From the cell containing the given text, extract its center point as (x, y) coordinate. 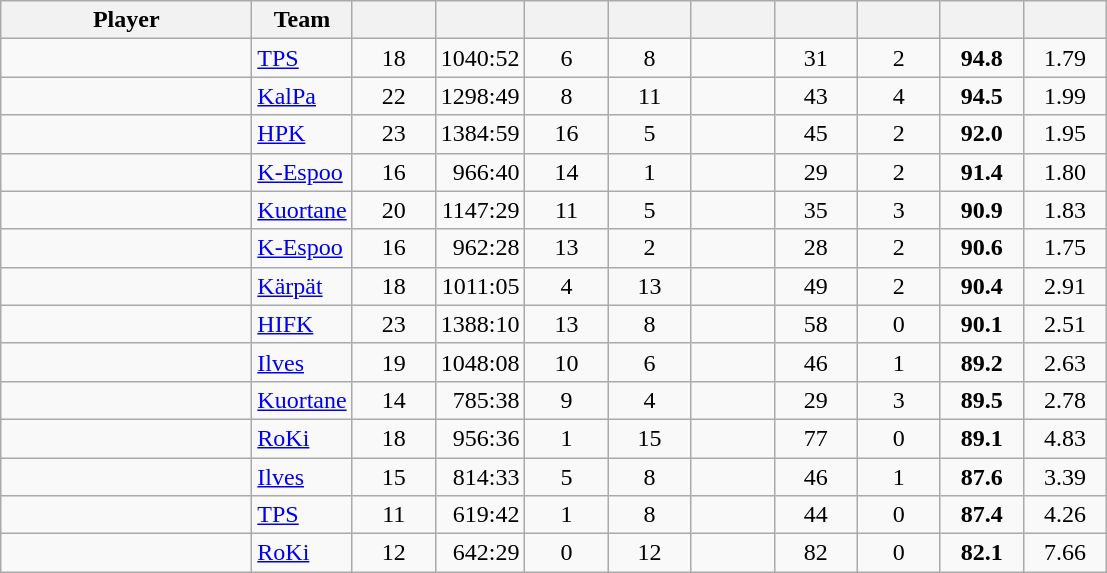
90.1 (982, 324)
19 (394, 362)
87.6 (982, 477)
1384:59 (480, 134)
44 (816, 515)
619:42 (480, 515)
90.9 (982, 210)
77 (816, 438)
94.5 (982, 96)
1147:29 (480, 210)
KalPa (302, 96)
1.80 (1064, 172)
2.51 (1064, 324)
45 (816, 134)
90.6 (982, 248)
87.4 (982, 515)
814:33 (480, 477)
785:38 (480, 400)
94.8 (982, 58)
89.2 (982, 362)
20 (394, 210)
82 (816, 553)
7.66 (1064, 553)
962:28 (480, 248)
22 (394, 96)
1.83 (1064, 210)
HIFK (302, 324)
Team (302, 20)
642:29 (480, 553)
1040:52 (480, 58)
1.79 (1064, 58)
92.0 (982, 134)
2.91 (1064, 286)
3.39 (1064, 477)
4.26 (1064, 515)
Player (126, 20)
31 (816, 58)
89.1 (982, 438)
82.1 (982, 553)
1048:08 (480, 362)
2.63 (1064, 362)
1.99 (1064, 96)
91.4 (982, 172)
43 (816, 96)
49 (816, 286)
1298:49 (480, 96)
1.75 (1064, 248)
58 (816, 324)
1.95 (1064, 134)
1011:05 (480, 286)
1388:10 (480, 324)
10 (566, 362)
HPK (302, 134)
Kärpät (302, 286)
4.83 (1064, 438)
9 (566, 400)
90.4 (982, 286)
956:36 (480, 438)
28 (816, 248)
966:40 (480, 172)
35 (816, 210)
89.5 (982, 400)
2.78 (1064, 400)
